Output the (x, y) coordinate of the center of the cell containing the given text.  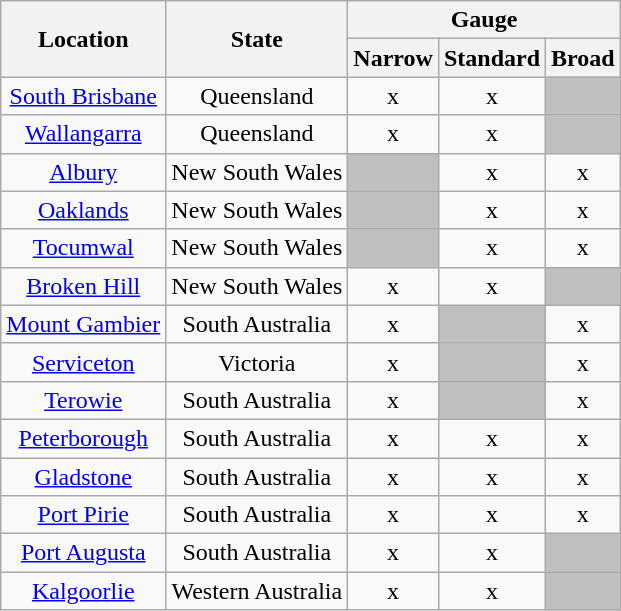
Gladstone (84, 477)
Port Augusta (84, 553)
Kalgoorlie (84, 591)
Terowie (84, 400)
Port Pirie (84, 515)
Western Australia (257, 591)
Victoria (257, 362)
South Brisbane (84, 96)
Narrow (394, 58)
Oaklands (84, 210)
Gauge (484, 20)
State (257, 39)
Broad (584, 58)
Location (84, 39)
Serviceton (84, 362)
Wallangarra (84, 134)
Broken Hill (84, 286)
Mount Gambier (84, 324)
Tocumwal (84, 248)
Peterborough (84, 438)
Albury (84, 172)
Standard (492, 58)
